Identify which cell holds the provided text, then report its [x, y] central coordinate. 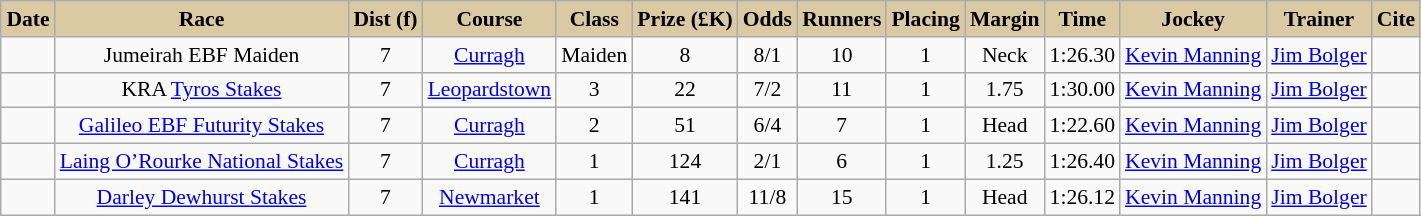
15 [842, 197]
Cite [1396, 19]
Neck [1005, 55]
8 [684, 55]
10 [842, 55]
Odds [768, 19]
Race [202, 19]
6/4 [768, 126]
3 [594, 90]
1.75 [1005, 90]
11/8 [768, 197]
KRA Tyros Stakes [202, 90]
1.25 [1005, 162]
1:26.12 [1082, 197]
8/1 [768, 55]
Maiden [594, 55]
1:30.00 [1082, 90]
1:26.30 [1082, 55]
Trainer [1318, 19]
11 [842, 90]
1:26.40 [1082, 162]
Placing [925, 19]
Darley Dewhurst Stakes [202, 197]
Leopardstown [490, 90]
7/2 [768, 90]
Course [490, 19]
22 [684, 90]
Jockey [1193, 19]
Class [594, 19]
Runners [842, 19]
Dist (f) [385, 19]
1:22.60 [1082, 126]
141 [684, 197]
51 [684, 126]
Margin [1005, 19]
Prize (£K) [684, 19]
6 [842, 162]
Laing O’Rourke National Stakes [202, 162]
Galileo EBF Futurity Stakes [202, 126]
Time [1082, 19]
Newmarket [490, 197]
Date [28, 19]
2 [594, 126]
Jumeirah EBF Maiden [202, 55]
124 [684, 162]
2/1 [768, 162]
